For the text-containing cell, return its midpoint in [x, y] coordinate format. 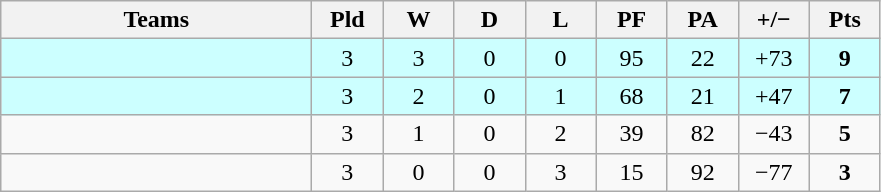
−77 [774, 172]
+47 [774, 96]
W [418, 20]
Pts [844, 20]
92 [702, 172]
+/− [774, 20]
68 [632, 96]
D [490, 20]
21 [702, 96]
+73 [774, 58]
−43 [774, 134]
95 [632, 58]
39 [632, 134]
9 [844, 58]
22 [702, 58]
82 [702, 134]
5 [844, 134]
7 [844, 96]
PA [702, 20]
Pld [348, 20]
15 [632, 172]
PF [632, 20]
Teams [156, 20]
L [560, 20]
